Identify which cell holds the provided text, then report its (x, y) central coordinate. 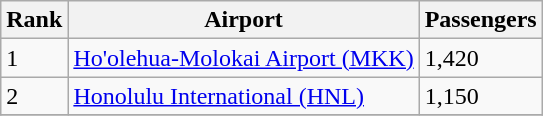
Rank (34, 20)
1 (34, 58)
2 (34, 96)
Airport (244, 20)
Honolulu International (HNL) (244, 96)
1,150 (480, 96)
1,420 (480, 58)
Passengers (480, 20)
Ho'olehua-Molokai Airport (MKK) (244, 58)
